Locate the cell with the specified text and output its [x, y] center coordinate. 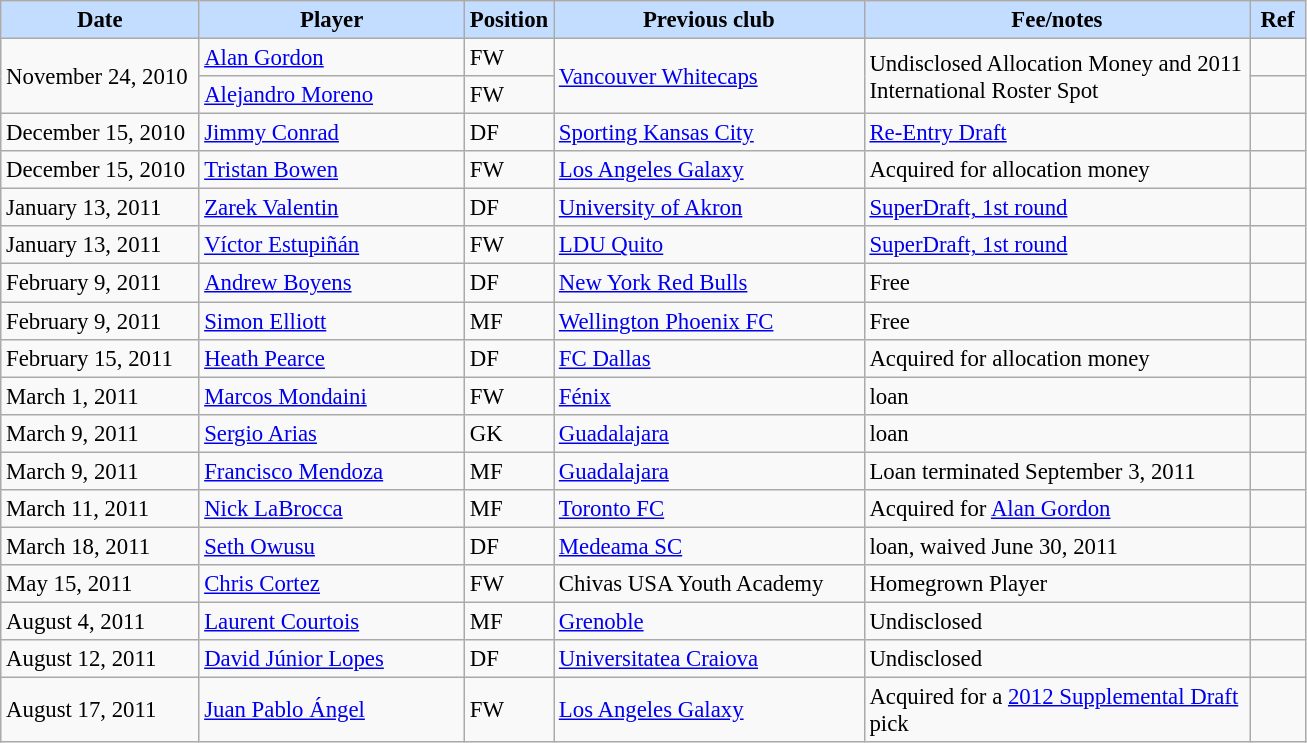
Medeama SC [710, 546]
Seth Owusu [332, 546]
University of Akron [710, 208]
Fee/notes [1057, 20]
Simon Elliott [332, 321]
Homegrown Player [1057, 584]
Wellington Phoenix FC [710, 321]
Toronto FC [710, 509]
February 15, 2011 [100, 358]
August 12, 2011 [100, 659]
Previous club [710, 20]
November 24, 2010 [100, 76]
Andrew Boyens [332, 283]
May 15, 2011 [100, 584]
Chivas USA Youth Academy [710, 584]
Alan Gordon [332, 58]
March 1, 2011 [100, 396]
Undisclosed Allocation Money and 2011 International Roster Spot [1057, 76]
Alejandro Moreno [332, 95]
Heath Pearce [332, 358]
Acquired for Alan Gordon [1057, 509]
FC Dallas [710, 358]
Universitatea Craiova [710, 659]
Acquired for a 2012 Supplemental Draft pick [1057, 710]
Fénix [710, 396]
Laurent Courtois [332, 621]
Sporting Kansas City [710, 133]
Francisco Mendoza [332, 471]
David Júnior Lopes [332, 659]
Víctor Estupiñán [332, 245]
Grenoble [710, 621]
Vancouver Whitecaps [710, 76]
New York Red Bulls [710, 283]
GK [508, 433]
March 11, 2011 [100, 509]
loan, waived June 30, 2011 [1057, 546]
Loan terminated September 3, 2011 [1057, 471]
Chris Cortez [332, 584]
Player [332, 20]
August 4, 2011 [100, 621]
Date [100, 20]
LDU Quito [710, 245]
August 17, 2011 [100, 710]
Zarek Valentin [332, 208]
Re-Entry Draft [1057, 133]
March 18, 2011 [100, 546]
Ref [1278, 20]
Nick LaBrocca [332, 509]
Sergio Arias [332, 433]
Tristan Bowen [332, 170]
Position [508, 20]
Marcos Mondaini [332, 396]
Jimmy Conrad [332, 133]
Juan Pablo Ángel [332, 710]
